From the cell containing the given text, extract its center point as (X, Y) coordinate. 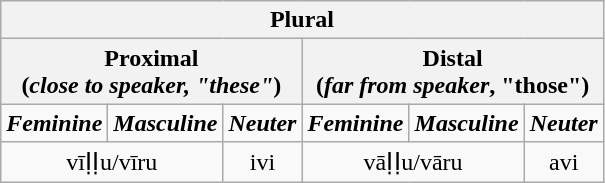
ivi (262, 162)
avi (564, 162)
Proximal(close to speaker, "these") (152, 72)
Plural (302, 20)
vāỊỊu/vāru (413, 162)
vīỊỊu/vīru (112, 162)
Distal(far from speaker, "those") (452, 72)
